Provide the [X, Y] coordinate of the cell's center where the given text is located.  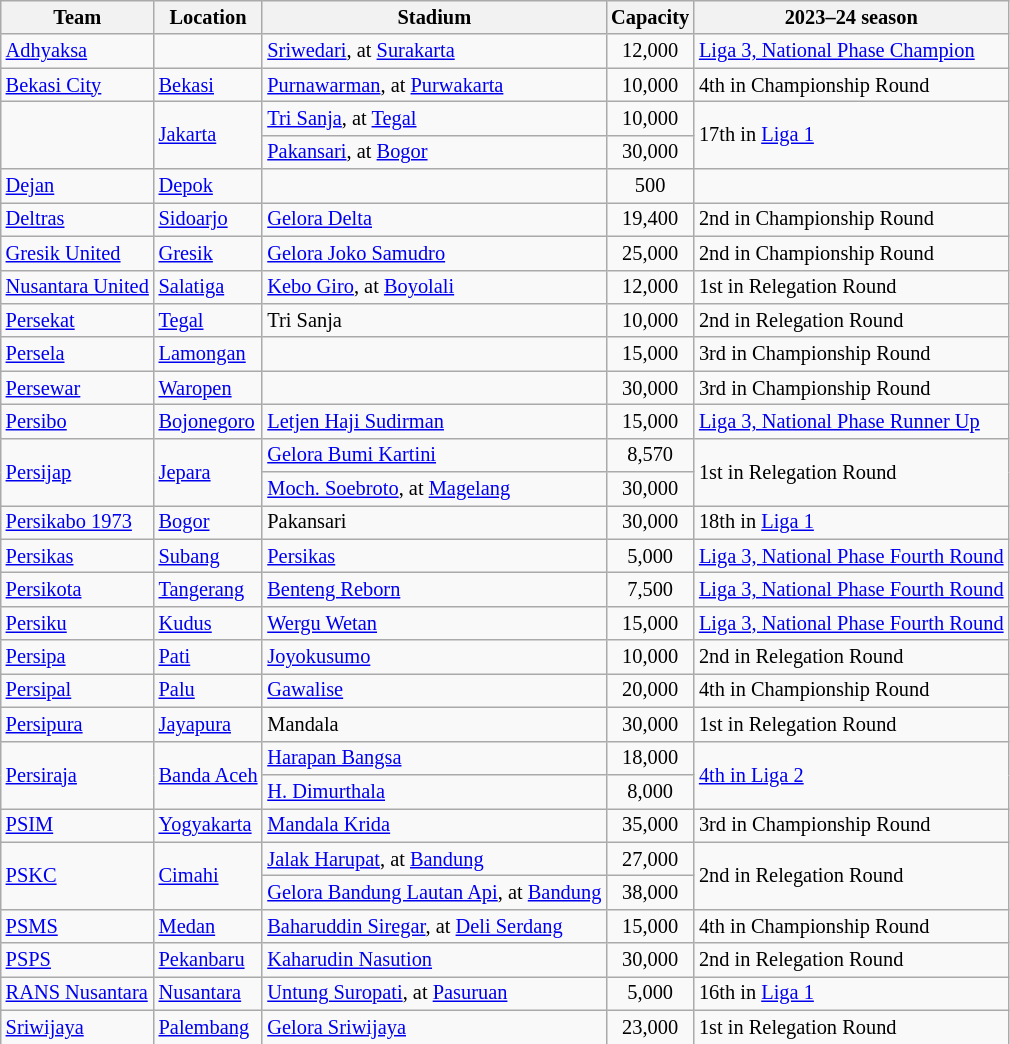
Gresik [208, 253]
Persikota [78, 589]
H. Dimurthala [434, 791]
Kaharudin Nasution [434, 960]
8,570 [650, 455]
Banda Aceh [208, 774]
Location [208, 17]
Pakansari, at Bogor [434, 152]
Sriwijaya [78, 1027]
Jalak Harupat, at Bandung [434, 859]
Joyokusumo [434, 657]
Capacity [650, 17]
Stadium [434, 17]
Liga 3, National Phase Champion [851, 51]
Persewar [78, 388]
Deltras [78, 219]
Tegal [208, 320]
PSPS [78, 960]
PSIM [78, 825]
Jakarta [208, 134]
PSMS [78, 926]
19,400 [650, 219]
Liga 3, National Phase Runner Up [851, 421]
Bekasi [208, 85]
25,000 [650, 253]
Persela [78, 354]
Team [78, 17]
20,000 [650, 690]
Persijap [78, 472]
Medan [208, 926]
Persiku [78, 623]
Persipa [78, 657]
Persikabo 1973 [78, 522]
Jepara [208, 472]
Nusantara [208, 993]
Palembang [208, 1027]
Tangerang [208, 589]
Subang [208, 556]
Tri Sanja, at Tegal [434, 118]
7,500 [650, 589]
500 [650, 186]
Benteng Reborn [434, 589]
Dejan [78, 186]
Kebo Giro, at Boyolali [434, 287]
Wergu Wetan [434, 623]
RANS Nusantara [78, 993]
Waropen [208, 388]
23,000 [650, 1027]
Tri Sanja [434, 320]
Bogor [208, 522]
Gelora Bandung Lautan Api, at Bandung [434, 892]
27,000 [650, 859]
Persekat [78, 320]
Purnawarman, at Purwakarta [434, 85]
17th in Liga 1 [851, 134]
Persipura [78, 724]
35,000 [650, 825]
Persiraja [78, 774]
8,000 [650, 791]
PSKC [78, 876]
Letjen Haji Sudirman [434, 421]
Gresik United [78, 253]
Persipal [78, 690]
Sriwedari, at Surakarta [434, 51]
Sidoarjo [208, 219]
Palu [208, 690]
4th in Liga 2 [851, 774]
Adhyaksa [78, 51]
Lamongan [208, 354]
Pakansari [434, 522]
Depok [208, 186]
Harapan Bangsa [434, 758]
Untung Suropati, at Pasuruan [434, 993]
Salatiga [208, 287]
Yogyakarta [208, 825]
Bojonegoro [208, 421]
18th in Liga 1 [851, 522]
Gelora Joko Samudro [434, 253]
Gelora Bumi Kartini [434, 455]
Moch. Soebroto, at Magelang [434, 489]
Pati [208, 657]
Jayapura [208, 724]
16th in Liga 1 [851, 993]
18,000 [650, 758]
Gelora Delta [434, 219]
Cimahi [208, 876]
Mandala Krida [434, 825]
2023–24 season [851, 17]
38,000 [650, 892]
Baharuddin Siregar, at Deli Serdang [434, 926]
Nusantara United [78, 287]
Mandala [434, 724]
Pekanbaru [208, 960]
Gawalise [434, 690]
Gelora Sriwijaya [434, 1027]
Kudus [208, 623]
Persibo [78, 421]
Bekasi City [78, 85]
